For the text-containing cell, return its midpoint in [X, Y] coordinate format. 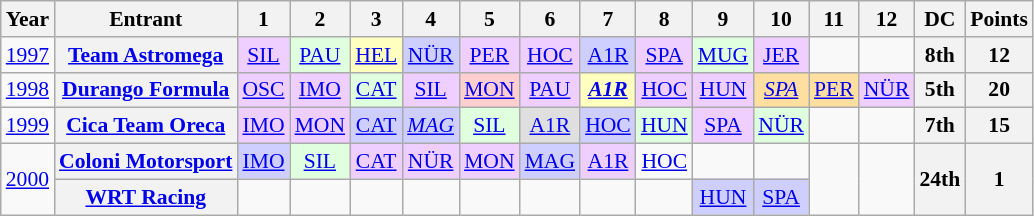
8th [940, 55]
2 [320, 19]
MUG [724, 55]
1997 [28, 55]
Year [28, 19]
JER [781, 55]
Durango Formula [146, 90]
6 [550, 19]
HEL [376, 55]
Team Astromega [146, 55]
Coloni Motorsport [146, 162]
WRT Racing [146, 197]
20 [999, 90]
1999 [28, 126]
3 [376, 19]
10 [781, 19]
2000 [28, 180]
7th [940, 126]
4 [430, 19]
OSC [263, 90]
24th [940, 180]
7 [608, 19]
Entrant [146, 19]
15 [999, 126]
9 [724, 19]
1998 [28, 90]
Points [999, 19]
5 [490, 19]
11 [834, 19]
5th [940, 90]
Cica Team Oreca [146, 126]
DC [940, 19]
8 [664, 19]
